Detect which cell encompasses the target text, then output its [X, Y] center coordinate. 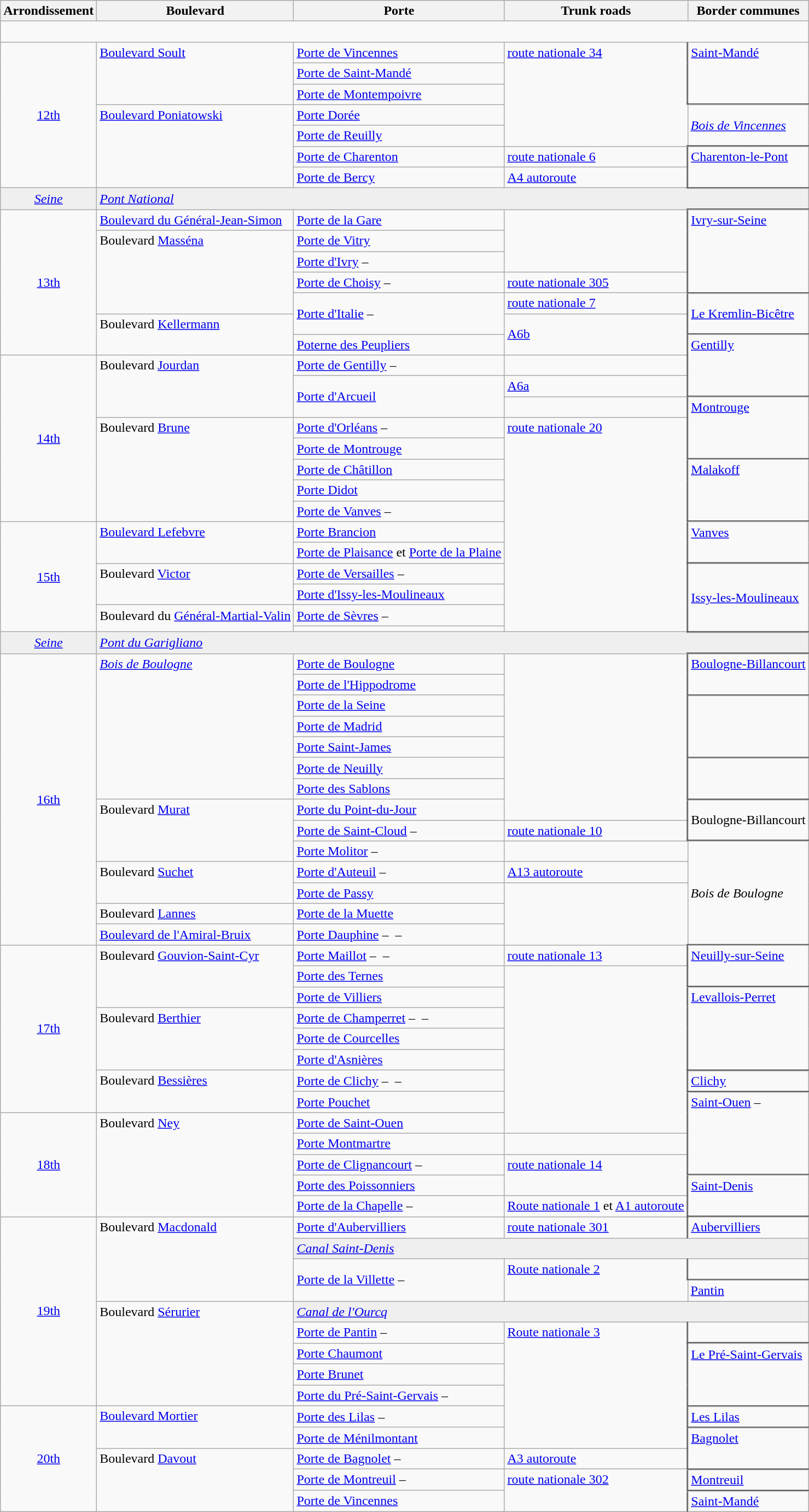
Porte du Pré-Saint-Gervais – [399, 1395]
Porte de Vanves – [399, 511]
20th [49, 1459]
route nationale 302 [596, 1490]
12th [49, 115]
A13 autoroute [596, 872]
Porte des Poissonniers [399, 1185]
Boulevard Jourdan [195, 386]
Porte d'Issy-les-Moulineaux [399, 594]
Boulevard du Général-Jean-Simon [195, 220]
A3 autoroute [596, 1458]
Porte Maillot – – [399, 955]
15th [49, 577]
Gentilly [748, 365]
Porte Didot [399, 490]
Neuilly-sur-Seine [748, 966]
Porte de Ménilmontant [399, 1438]
Boulevard Mortier [195, 1427]
Malakoff [748, 490]
Boulevard Bessières [195, 1091]
Porte de Gentilly – [399, 366]
Porte de Passy [399, 893]
Arrondissement [49, 11]
Boulevard Davout [195, 1480]
Pantin [748, 1290]
Porte de Courcelles [399, 1039]
Porte d'Orléans – [399, 428]
Boulevard Macdonald [195, 1259]
Les Lilas [748, 1417]
Porte de Montempoivre [399, 94]
16th [49, 799]
18th [49, 1165]
Porte Brunet [399, 1375]
Porte de Clignancourt – [399, 1165]
Porte de Vitry [399, 241]
Porte de Versailles – [399, 573]
Montrouge [748, 428]
Porte de Châtillon [399, 470]
Porte d'Aubervilliers [399, 1227]
Boulevard Brune [195, 470]
Porte de Saint-Cloud – [399, 830]
Porte de Clichy – – [399, 1081]
Boulevard Suchet [195, 883]
Porte de Montreuil – [399, 1479]
Porte de Saint-Mandé [399, 73]
Charenton-le-Pont [748, 167]
Le Kremlin-Bicêtre [748, 313]
Montreuil [748, 1480]
Porte de la Chapelle – [399, 1206]
Porte de Reuilly [399, 136]
14th [49, 438]
Porte d'Auteuil – [399, 872]
Porte de la Villette – [399, 1280]
Porte Pouchet [399, 1102]
Vanves [748, 542]
A4 autoroute [596, 177]
Route nationale 2 [596, 1280]
Porte de Boulogne [399, 664]
Porte d'Italie – [399, 313]
Aubervilliers [748, 1227]
Boulevard Soult [195, 73]
route nationale 10 [596, 830]
A6b [596, 334]
Porte Chaumont [399, 1354]
Trunk roads [596, 11]
Bois de Vincennes [748, 125]
route nationale 305 [596, 282]
Porte de Pantin – [399, 1333]
Porte de l'Hippodrome [399, 685]
Boulevard Berthier [195, 1039]
Porte Dorée [399, 115]
Boulevard Murat [195, 809]
Porte Montmartre [399, 1144]
Porte de Bercy [399, 177]
route nationale 14 [596, 1175]
Ivry-sur-Seine [748, 251]
Porte de Neuilly [399, 768]
route nationale 20 [596, 525]
Boulevard Victor [195, 584]
Porte de Plaisance et Porte de la Plaine [399, 553]
Porte [399, 11]
Porte Molitor – [399, 851]
Boulevard de l'Amiral-Bruix [195, 935]
Saint-Denis [748, 1196]
route nationale 13 [596, 955]
Canal Saint-Denis [551, 1248]
Poterne des Peupliers [399, 344]
Boulevard Gouvion-Saint-Cyr [195, 976]
Porte des Ternes [399, 976]
Porte de la Muette [399, 914]
Porte de Champerret – – [399, 1018]
Levallois-Perret [748, 1028]
Porte de la Gare [399, 220]
Porte de Choisy – [399, 282]
Porte de la Seine [399, 705]
Porte d'Asnières [399, 1059]
Clichy [748, 1081]
Boulevard du Général-Martial-Valin [195, 618]
Porte de Madrid [399, 726]
Boulevard Sérurier [195, 1322]
19th [49, 1311]
Porte de Montrouge [399, 449]
Border communes [748, 11]
Porte de Villiers [399, 997]
17th [49, 1029]
Porte de Sèvres – [399, 615]
Boulevard Kellermann [195, 324]
Canal de l'Ourcq [551, 1312]
Pont National [453, 199]
route nationale 301 [596, 1227]
Pont du Garigliano [453, 642]
Porte d'Arcueil [399, 397]
Boulevard Poniatowski [195, 146]
Porte de Bagnolet – [399, 1458]
Porte des Lilas – [399, 1417]
Porte de Charenton [399, 157]
Bagnolet [748, 1448]
A6a [596, 386]
Porte Saint-James [399, 747]
route nationale 34 [596, 94]
13th [49, 282]
Boulevard Ney [195, 1165]
Porte des Sablons [399, 789]
route nationale 6 [596, 157]
Porte de Saint-Ouen [399, 1123]
Porte Dauphine – – [399, 935]
Boulevard [195, 11]
Boulevard Masséna [195, 272]
route nationale 7 [596, 303]
Issy-les-Moulineaux [748, 598]
Le Pré-Saint-Gervais [748, 1375]
Porte d'Ivry – [399, 262]
Boulevard Lannes [195, 914]
Saint-Ouen – [748, 1133]
Route nationale 3 [596, 1386]
Porte du Point-du-Jour [399, 809]
Route nationale 1 et A1 autoroute [596, 1206]
Boulevard Lefebvre [195, 542]
Porte Brancion [399, 532]
